Determine the [x, y] coordinate at the center of the cell enclosing the given text.  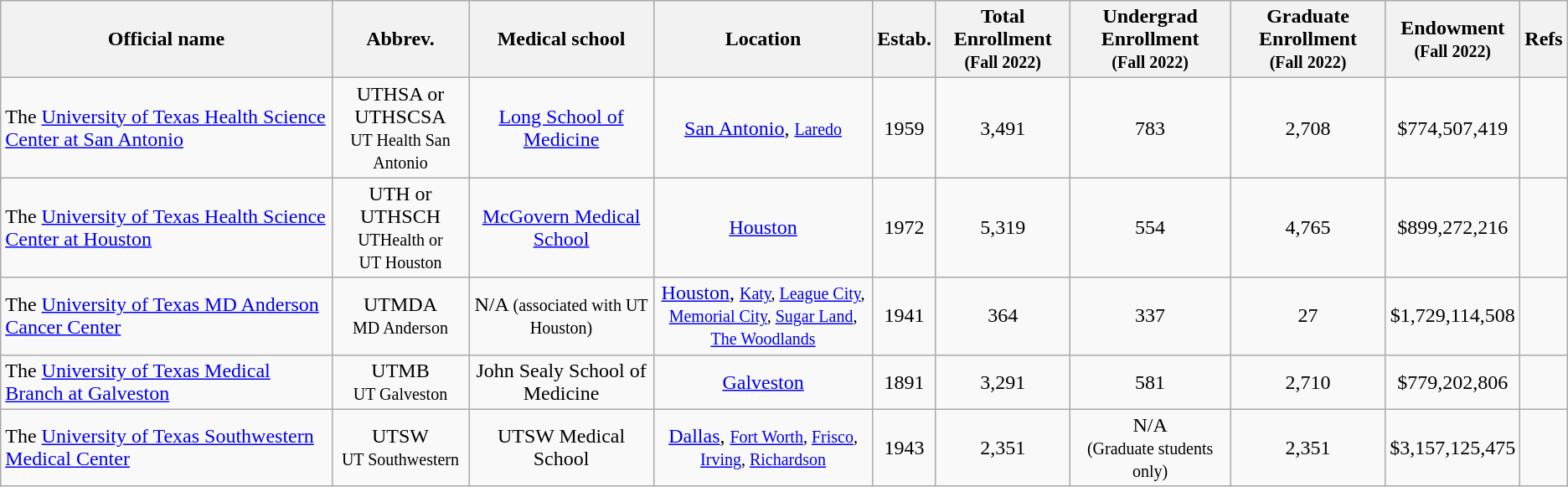
2,710 [1308, 382]
Graduate Enrollment(Fall 2022) [1308, 39]
1959 [905, 127]
1891 [905, 382]
$774,507,419 [1452, 127]
UTMDAMD Anderson [400, 316]
337 [1150, 316]
Endowment(Fall 2022) [1452, 39]
Dallas, Fort Worth, Frisco, Irving, Richardson [762, 448]
The University of Texas MD Anderson Cancer Center [167, 316]
Galveston [762, 382]
UTSW Medical School [561, 448]
$779,202,806 [1452, 382]
Total Enrollment(Fall 2022) [1002, 39]
Location [762, 39]
Houston [762, 228]
The University of Texas Southwestern Medical Center [167, 448]
McGovern Medical School [561, 228]
UTHSA orUTHSCSAUT Health San Antonio [400, 127]
1941 [905, 316]
Long School of Medicine [561, 127]
1943 [905, 448]
581 [1150, 382]
John Sealy School of Medicine [561, 382]
Refs [1544, 39]
Official name [167, 39]
27 [1308, 316]
4,765 [1308, 228]
1972 [905, 228]
N/A (associated with UT Houston) [561, 316]
The University of Texas Medical Branch at Galveston [167, 382]
554 [1150, 228]
364 [1002, 316]
N/A(Graduate students only) [1150, 448]
Abbrev. [400, 39]
$3,157,125,475 [1452, 448]
UTSWUT Southwestern [400, 448]
5,319 [1002, 228]
$1,729,114,508 [1452, 316]
2,708 [1308, 127]
$899,272,216 [1452, 228]
3,291 [1002, 382]
The University of Texas Health Science Center at Houston [167, 228]
Medical school [561, 39]
San Antonio, Laredo [762, 127]
UTH or UTHSCHUTHealth orUT Houston [400, 228]
Undergrad Enrollment(Fall 2022) [1150, 39]
3,491 [1002, 127]
Houston, Katy, League City,Memorial City, Sugar Land, The Woodlands [762, 316]
Estab. [905, 39]
UTMBUT Galveston [400, 382]
The University of Texas Health Science Center at San Antonio [167, 127]
783 [1150, 127]
